Locate the cell with the specified text and output its [X, Y] center coordinate. 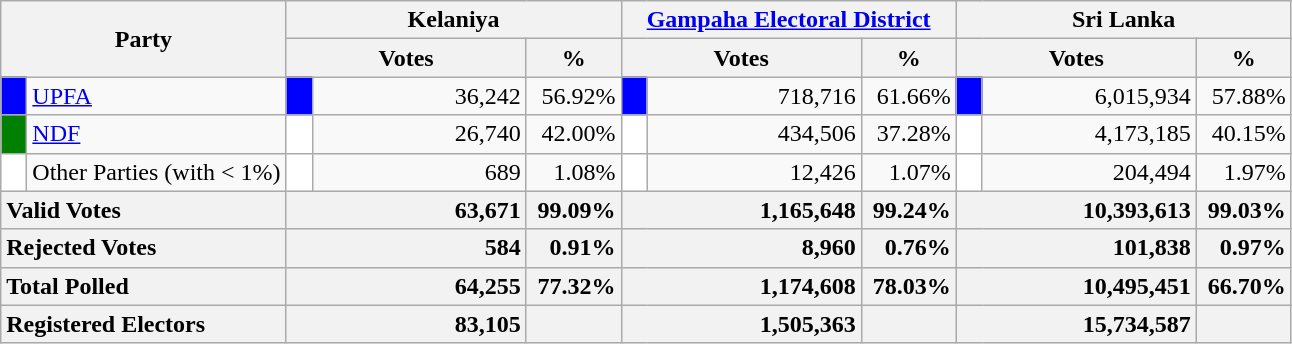
66.70% [1244, 286]
1,505,363 [741, 324]
15,734,587 [1076, 324]
689 [419, 172]
584 [406, 248]
204,494 [1089, 172]
12,426 [754, 172]
99.24% [908, 210]
64,255 [406, 286]
6,015,934 [1089, 96]
78.03% [908, 286]
101,838 [1076, 248]
Rejected Votes [144, 248]
1.97% [1244, 172]
718,716 [754, 96]
40.15% [1244, 134]
61.66% [908, 96]
63,671 [406, 210]
Kelaniya [454, 20]
37.28% [908, 134]
Party [144, 39]
99.09% [574, 210]
Gampaha Electoral District [788, 20]
57.88% [1244, 96]
UPFA [156, 96]
99.03% [1244, 210]
0.76% [908, 248]
Valid Votes [144, 210]
1.07% [908, 172]
77.32% [574, 286]
56.92% [574, 96]
1,165,648 [741, 210]
83,105 [406, 324]
36,242 [419, 96]
1,174,608 [741, 286]
8,960 [741, 248]
Sri Lanka [1124, 20]
0.91% [574, 248]
4,173,185 [1089, 134]
26,740 [419, 134]
Total Polled [144, 286]
NDF [156, 134]
434,506 [754, 134]
1.08% [574, 172]
Registered Electors [144, 324]
42.00% [574, 134]
10,495,451 [1076, 286]
10,393,613 [1076, 210]
Other Parties (with < 1%) [156, 172]
0.97% [1244, 248]
